Provide the [X, Y] coordinate of the cell's center where the given text is located.  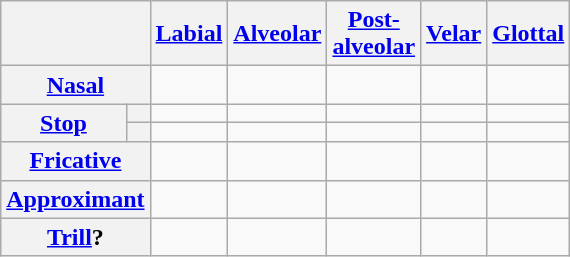
Labial [189, 34]
Nasal [76, 85]
Glottal [528, 34]
Alveolar [278, 34]
Approximant [76, 199]
Stop [64, 123]
Trill? [76, 237]
Fricative [76, 161]
Velar [454, 34]
Post-alveolar [374, 34]
